For the text-containing cell, return its midpoint in [X, Y] coordinate format. 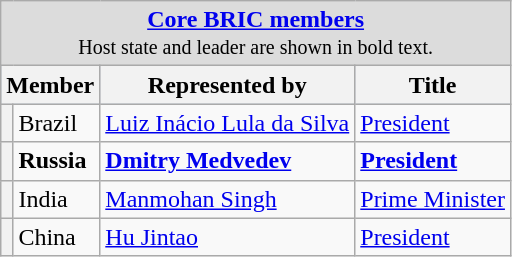
Brazil [56, 123]
Russia [56, 161]
China [56, 237]
Title [433, 85]
Dmitry Medvedev [228, 161]
Core BRIC membersHost state and leader are shown in bold text. [256, 34]
Hu Jintao [228, 237]
India [56, 199]
Luiz Inácio Lula da Silva [228, 123]
Prime Minister [433, 199]
Member [50, 85]
Represented by [228, 85]
Manmohan Singh [228, 199]
